Provide the (X, Y) coordinate of the cell's center where the given text is located.  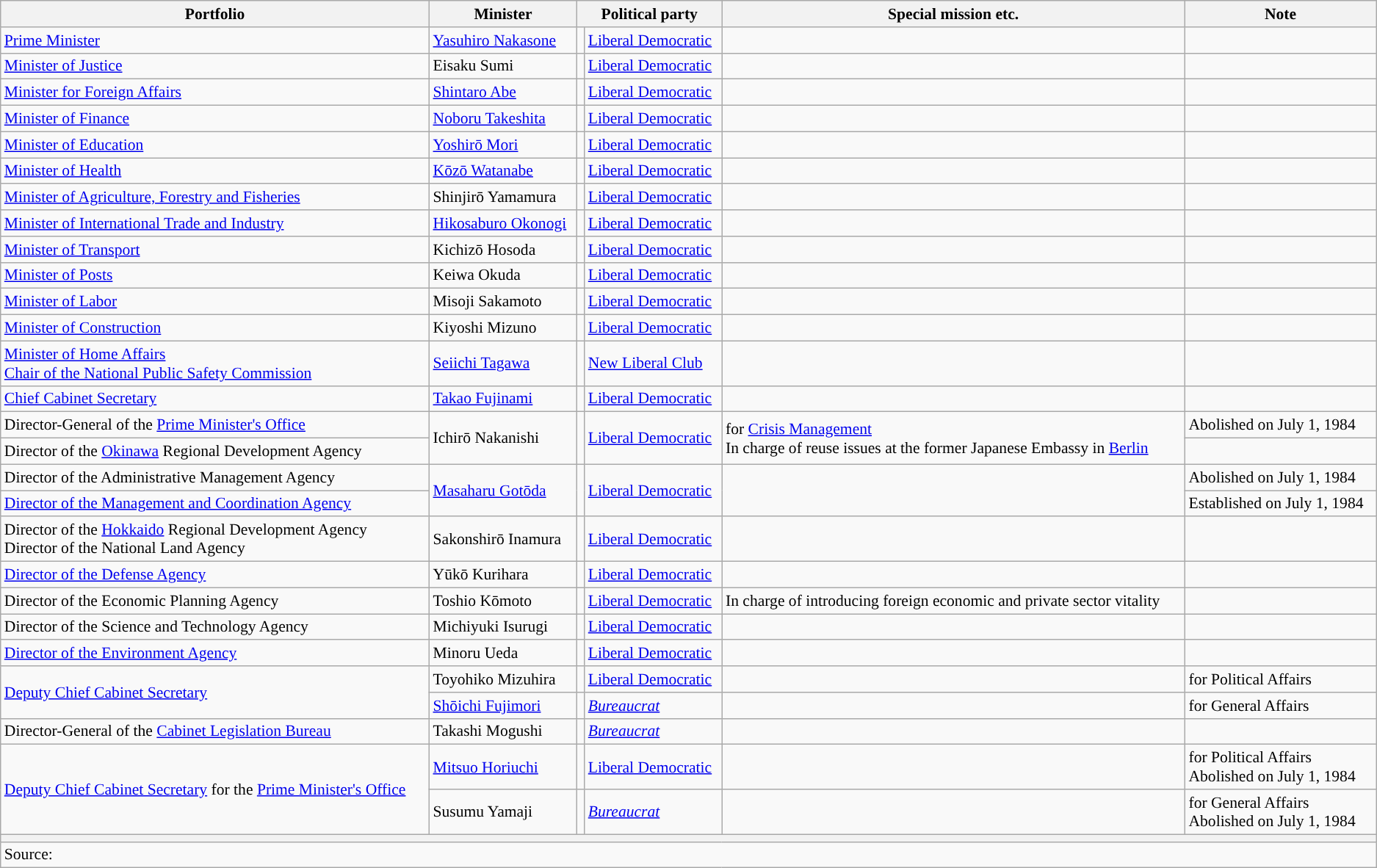
Takashi Mogushi (502, 731)
Minister of Health (215, 171)
for General AffairsAbolished on July 1, 1984 (1280, 812)
Minister of Labor (215, 302)
Director of the Management and Coordination Agency (215, 504)
Ichirō Nakanishi (502, 438)
Minister of Posts (215, 275)
Shinjirō Yamamura (502, 198)
Sakonshirō Inamura (502, 539)
Misoji Sakamoto (502, 302)
Chief Cabinet Secretary (215, 399)
Director of the Hokkaido Regional Development AgencyDirector of the National Land Agency (215, 539)
Takao Fujinami (502, 399)
Shintaro Abe (502, 93)
Keiwa Okuda (502, 275)
Minister of Home AffairsChair of the National Public Safety Commission (215, 363)
Minister for Foreign Affairs (215, 93)
Director of the Environment Agency (215, 654)
Eisaku Sumi (502, 66)
Minister of Finance (215, 119)
Minister (502, 14)
Deputy Chief Cabinet Secretary (215, 692)
Political party (649, 14)
Director of the Economic Planning Agency (215, 601)
Minoru Ueda (502, 654)
Susumu Yamaji (502, 812)
Seiichi Tagawa (502, 363)
Masaharu Gotōda (502, 491)
Yoshirō Mori (502, 145)
Minister of Agriculture, Forestry and Fisheries (215, 198)
Kichizō Hosoda (502, 250)
Portfolio (215, 14)
Yūkō Kurihara (502, 575)
Michiyuki Isurugi (502, 627)
Note (1280, 14)
Director of the Okinawa Regional Development Agency (215, 452)
New Liberal Club (654, 363)
Prime Minister (215, 40)
Director-General of the Cabinet Legislation Bureau (215, 731)
Minister of Justice (215, 66)
Shōichi Fujimori (502, 706)
for Political AffairsAbolished on July 1, 1984 (1280, 767)
Minister of International Trade and Industry (215, 223)
Kiyoshi Mizuno (502, 328)
Director of the Administrative Management Agency (215, 477)
Minister of Education (215, 145)
Mitsuo Horiuchi (502, 767)
for Crisis ManagementIn charge of reuse issues at the former Japanese Embassy in Berlin (953, 438)
Hikosaburo Okonogi (502, 223)
for Political Affairs (1280, 679)
Toyohiko Mizuhira (502, 679)
Director of the Science and Technology Agency (215, 627)
Yasuhiro Nakasone (502, 40)
Director of the Defense Agency (215, 575)
Established on July 1, 1984 (1280, 504)
for General Affairs (1280, 706)
Director-General of the Prime Minister's Office (215, 425)
Minister of Transport (215, 250)
Kōzō Watanabe (502, 171)
Minister of Construction (215, 328)
Deputy Chief Cabinet Secretary for the Prime Minister's Office (215, 789)
Source: (689, 855)
Toshio Kōmoto (502, 601)
In charge of introducing foreign economic and private sector vitality (953, 601)
Special mission etc. (953, 14)
Noboru Takeshita (502, 119)
